Determine the (X, Y) coordinate at the center of the cell enclosing the given text.  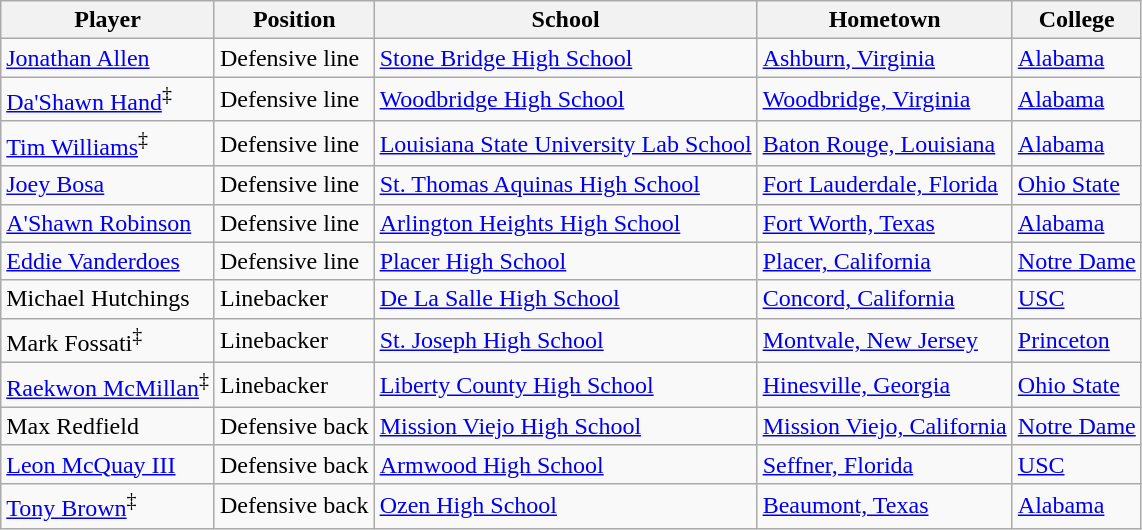
College (1076, 20)
Arlington Heights High School (566, 223)
Stone Bridge High School (566, 58)
Princeton (1076, 340)
Armwood High School (566, 464)
Liberty County High School (566, 386)
Hinesville, Georgia (884, 386)
Leon McQuay III (108, 464)
Mark Fossati‡ (108, 340)
Raekwon McMillan‡ (108, 386)
Louisiana State University Lab School (566, 144)
Placer, California (884, 261)
Woodbridge High School (566, 100)
Mission Viejo High School (566, 426)
Beaumont, Texas (884, 506)
Tony Brown‡ (108, 506)
Baton Rouge, Louisiana (884, 144)
Ashburn, Virginia (884, 58)
Fort Worth, Texas (884, 223)
De La Salle High School (566, 299)
Woodbridge, Virginia (884, 100)
Tim Williams‡ (108, 144)
Jonathan Allen (108, 58)
A'Shawn Robinson (108, 223)
Player (108, 20)
Max Redfield (108, 426)
Hometown (884, 20)
Position (294, 20)
Concord, California (884, 299)
Joey Bosa (108, 185)
Mission Viejo, California (884, 426)
Fort Lauderdale, Florida (884, 185)
Ozen High School (566, 506)
Michael Hutchings (108, 299)
School (566, 20)
Placer High School (566, 261)
Da'Shawn Hand‡ (108, 100)
Montvale, New Jersey (884, 340)
Eddie Vanderdoes (108, 261)
Seffner, Florida (884, 464)
St. Thomas Aquinas High School (566, 185)
St. Joseph High School (566, 340)
